Determine the (x, y) coordinate at the center of the cell enclosing the given text.  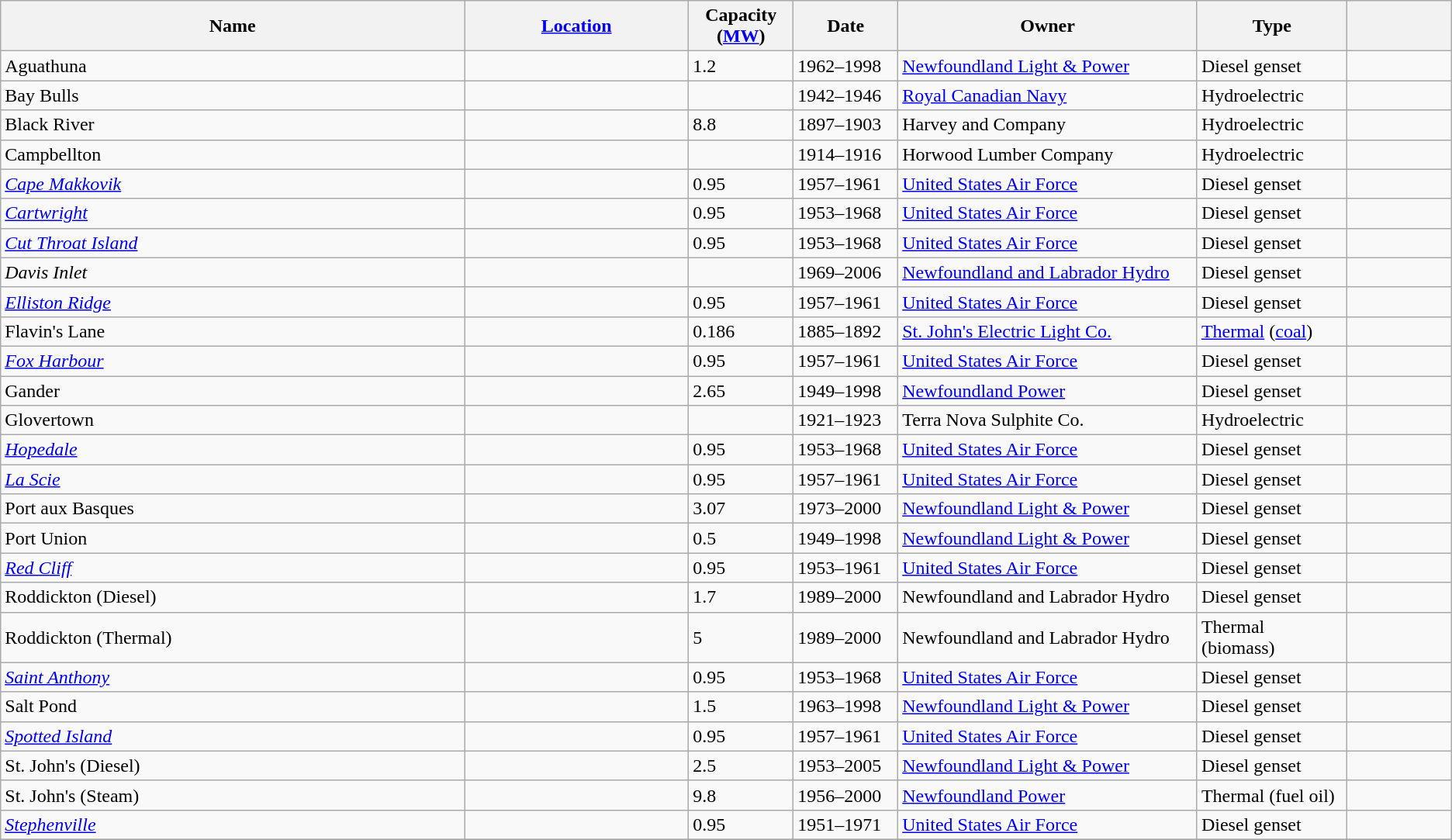
1897–1903 (845, 125)
1963–1998 (845, 707)
Name (233, 26)
5 (742, 638)
Port aux Basques (233, 509)
Hopedale (233, 450)
9.8 (742, 795)
1914–1916 (845, 154)
St. John's Electric Light Co. (1048, 331)
Bay Bulls (233, 95)
Owner (1048, 26)
St. John's (Diesel) (233, 766)
1885–1892 (845, 331)
Stephenville (233, 824)
8.8 (742, 125)
1962–1998 (845, 66)
Date (845, 26)
Type (1272, 26)
Thermal (biomass) (1272, 638)
Glovertown (233, 420)
Royal Canadian Navy (1048, 95)
0.5 (742, 538)
Thermal (fuel oil) (1272, 795)
0.186 (742, 331)
Terra Nova Sulphite Co. (1048, 420)
1921–1923 (845, 420)
Black River (233, 125)
1.2 (742, 66)
1951–1971 (845, 824)
1.5 (742, 707)
1973–2000 (845, 509)
Saint Anthony (233, 677)
Red Cliff (233, 568)
Aguathuna (233, 66)
Horwood Lumber Company (1048, 154)
Cut Throat Island (233, 243)
1953–1961 (845, 568)
Thermal (coal) (1272, 331)
Roddickton (Thermal) (233, 638)
Capacity (MW) (742, 26)
Davis Inlet (233, 272)
2.65 (742, 390)
1942–1946 (845, 95)
1956–2000 (845, 795)
Elliston Ridge (233, 302)
3.07 (742, 509)
Roddickton (Diesel) (233, 597)
Spotted Island (233, 736)
2.5 (742, 766)
Location (577, 26)
Cartwright (233, 213)
Salt Pond (233, 707)
1.7 (742, 597)
Fox Harbour (233, 361)
Campbellton (233, 154)
Flavin's Lane (233, 331)
Port Union (233, 538)
Cape Makkovik (233, 184)
St. John's (Steam) (233, 795)
1969–2006 (845, 272)
Gander (233, 390)
Harvey and Company (1048, 125)
La Scie (233, 479)
1953–2005 (845, 766)
